Determine the (X, Y) coordinate at the center of the cell enclosing the given text.  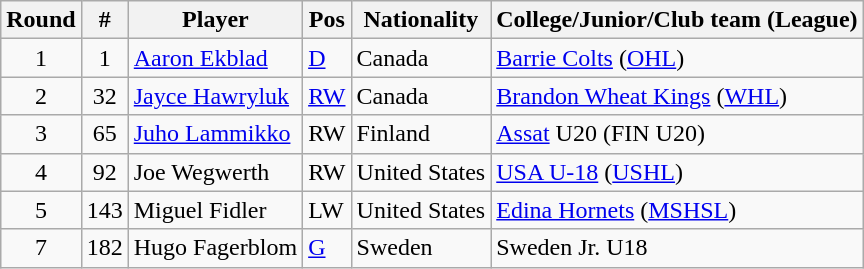
G (327, 248)
USA U-18 (USHL) (677, 172)
5 (41, 210)
182 (104, 248)
# (104, 20)
Hugo Fagerblom (215, 248)
Round (41, 20)
Pos (327, 20)
Finland (421, 134)
65 (104, 134)
4 (41, 172)
Miguel Fidler (215, 210)
Barrie Colts (OHL) (677, 58)
3 (41, 134)
Sweden (421, 248)
Nationality (421, 20)
143 (104, 210)
Brandon Wheat Kings (WHL) (677, 96)
2 (41, 96)
D (327, 58)
Edina Hornets (MSHSL) (677, 210)
92 (104, 172)
LW (327, 210)
Aaron Ekblad (215, 58)
Juho Lammikko (215, 134)
Joe Wegwerth (215, 172)
Assat U20 (FIN U20) (677, 134)
Sweden Jr. U18 (677, 248)
Jayce Hawryluk (215, 96)
32 (104, 96)
7 (41, 248)
College/Junior/Club team (League) (677, 20)
Player (215, 20)
